Pinpoint the cell where the given text exists, returning its [x, y] midpoint coordinate. 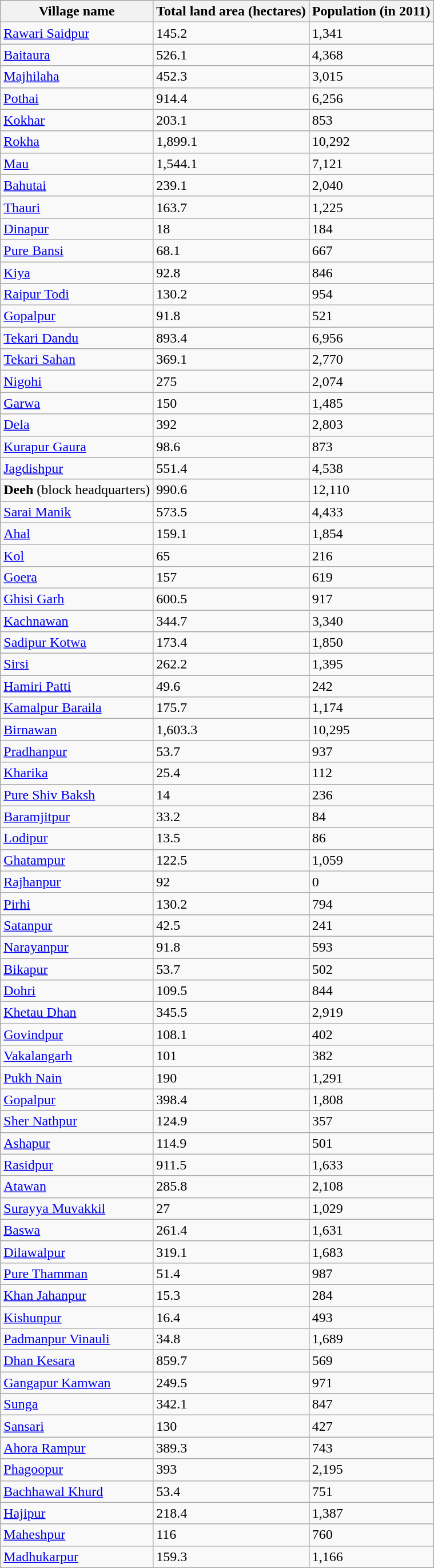
1,899.1 [231, 142]
Garwa [77, 403]
Dela [77, 425]
Govindpur [77, 1034]
619 [371, 577]
914.4 [231, 98]
2,803 [371, 425]
Hajipur [77, 1513]
743 [371, 1448]
392 [231, 425]
Mau [77, 164]
4,538 [371, 468]
86 [371, 838]
2,074 [371, 381]
116 [231, 1535]
1,854 [371, 534]
157 [231, 577]
990.6 [231, 490]
92.8 [231, 273]
Baitaura [77, 55]
Ahora Rampur [77, 1448]
16.4 [231, 1317]
2,770 [371, 360]
33.2 [231, 817]
Pirhi [77, 904]
159.3 [231, 1557]
853 [371, 120]
Village name [77, 11]
12,110 [371, 490]
1,631 [371, 1230]
159.1 [231, 534]
846 [371, 273]
954 [371, 295]
175.7 [231, 708]
382 [371, 1056]
Dilawalpur [77, 1252]
1,387 [371, 1513]
452.3 [231, 77]
Pradhanpur [77, 751]
Tekari Sahan [77, 360]
573.5 [231, 512]
1,395 [371, 664]
Kishunpur [77, 1317]
971 [371, 1383]
1,683 [371, 1252]
Pure Thamman [77, 1273]
190 [231, 1078]
1,603.3 [231, 730]
Bikapur [77, 969]
Khetau Dhan [77, 1013]
236 [371, 795]
402 [371, 1034]
68.1 [231, 250]
65 [231, 555]
357 [371, 1121]
551.4 [231, 468]
284 [371, 1295]
Pure Bansi [77, 250]
893.4 [231, 338]
502 [371, 969]
Lodipur [77, 838]
Tekari Dandu [77, 338]
751 [371, 1491]
Satanpur [77, 925]
92 [231, 882]
Goera [77, 577]
262.2 [231, 664]
987 [371, 1273]
398.4 [231, 1100]
7,121 [371, 164]
Birnawan [77, 730]
150 [231, 403]
1,059 [371, 860]
108.1 [231, 1034]
1,485 [371, 403]
Kol [77, 555]
145.2 [231, 33]
427 [371, 1426]
Sansari [77, 1426]
51.4 [231, 1273]
Sadipur Kotwa [77, 643]
Kamalpur Baraila [77, 708]
218.4 [231, 1513]
0 [371, 882]
847 [371, 1404]
1,544.1 [231, 164]
Baramjitpur [77, 817]
Atawan [77, 1187]
760 [371, 1535]
Ghatampur [77, 860]
342.1 [231, 1404]
184 [371, 229]
112 [371, 773]
Sher Nathpur [77, 1121]
Bahutai [77, 185]
2,919 [371, 1013]
1,341 [371, 33]
114.9 [231, 1143]
6,256 [371, 98]
Sunga [77, 1404]
Nigohi [77, 381]
3,340 [371, 620]
42.5 [231, 925]
285.8 [231, 1187]
1,689 [371, 1339]
173.4 [231, 643]
Kokhar [77, 120]
493 [371, 1317]
526.1 [231, 55]
98.6 [231, 447]
203.1 [231, 120]
1,808 [371, 1100]
Dhan Kesara [77, 1361]
1,850 [371, 643]
130 [231, 1426]
Pukh Nain [77, 1078]
Ashapur [77, 1143]
Baswa [77, 1230]
1,174 [371, 708]
14 [231, 795]
844 [371, 991]
667 [371, 250]
18 [231, 229]
124.9 [231, 1121]
275 [231, 381]
27 [231, 1208]
249.5 [231, 1383]
794 [371, 904]
109.5 [231, 991]
34.8 [231, 1339]
2,108 [371, 1187]
Sarai Manik [77, 512]
Kharika [77, 773]
Majhilaha [77, 77]
1,029 [371, 1208]
Bachhawal Khurd [77, 1491]
49.6 [231, 686]
1,225 [371, 207]
Kiya [77, 273]
216 [371, 555]
Rasidpur [77, 1165]
101 [231, 1056]
Hamiri Patti [77, 686]
Rokha [77, 142]
Gangapur Kamwan [77, 1383]
122.5 [231, 860]
389.3 [231, 1448]
Jagdishpur [77, 468]
3,015 [371, 77]
911.5 [231, 1165]
261.4 [231, 1230]
4,433 [371, 512]
1,633 [371, 1165]
Narayanpur [77, 947]
Surayya Muvakkil [77, 1208]
Maheshpur [77, 1535]
Dohri [77, 991]
1,291 [371, 1078]
393 [231, 1470]
Khan Jahanpur [77, 1295]
10,292 [371, 142]
25.4 [231, 773]
Dinapur [77, 229]
873 [371, 447]
2,040 [371, 185]
1,166 [371, 1557]
4,368 [371, 55]
Thauri [77, 207]
Pothai [77, 98]
2,195 [371, 1470]
10,295 [371, 730]
859.7 [231, 1361]
13.5 [231, 838]
Madhukarpur [77, 1557]
Ghisi Garh [77, 599]
84 [371, 817]
937 [371, 751]
Padmanpur Vinauli [77, 1339]
593 [371, 947]
163.7 [231, 207]
345.5 [231, 1013]
Ahal [77, 534]
Phagoopur [77, 1470]
53.4 [231, 1491]
Population (in 2011) [371, 11]
569 [371, 1361]
Deeh (block headquarters) [77, 490]
521 [371, 316]
15.3 [231, 1295]
Pure Shiv Baksh [77, 795]
Kachnawan [77, 620]
600.5 [231, 599]
242 [371, 686]
Rajhanpur [77, 882]
319.1 [231, 1252]
Raipur Todi [77, 295]
241 [371, 925]
Total land area (hectares) [231, 11]
369.1 [231, 360]
6,956 [371, 338]
501 [371, 1143]
917 [371, 599]
Kurapur Gaura [77, 447]
Rawari Saidpur [77, 33]
Vakalangarh [77, 1056]
239.1 [231, 185]
Sirsi [77, 664]
344.7 [231, 620]
